Find where the given text appears and provide that cell's center as (X, Y) coordinate. 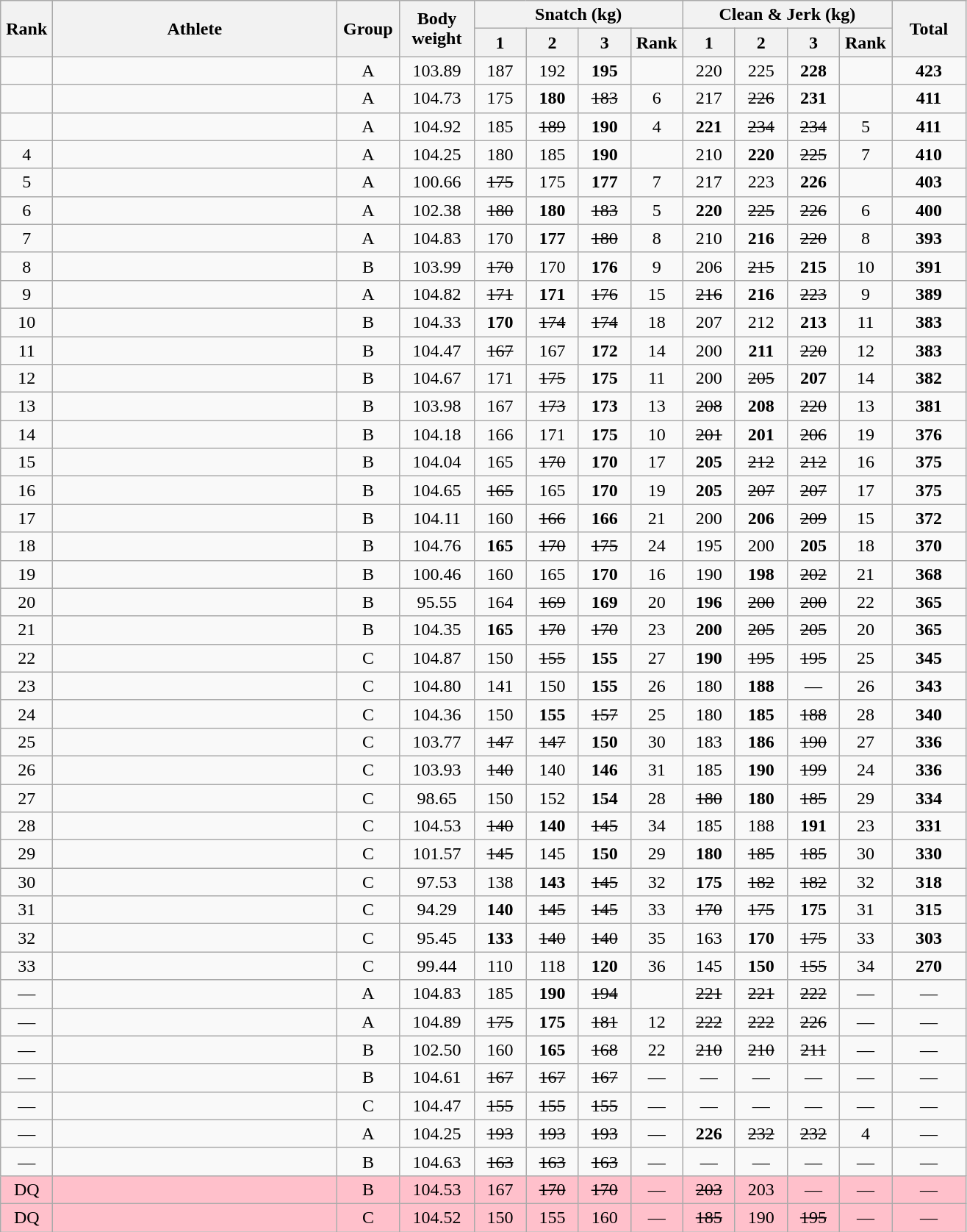
194 (604, 994)
104.63 (436, 1161)
199 (813, 770)
Body weight (436, 29)
202 (813, 574)
103.89 (436, 71)
104.80 (436, 686)
104.87 (436, 658)
196 (708, 602)
403 (929, 182)
104.67 (436, 379)
104.76 (436, 546)
154 (604, 798)
138 (500, 882)
95.55 (436, 602)
168 (604, 1050)
368 (929, 574)
340 (929, 714)
102.38 (436, 210)
318 (929, 882)
35 (657, 938)
270 (929, 966)
343 (929, 686)
94.29 (436, 910)
181 (604, 1022)
104.33 (436, 322)
382 (929, 379)
104.36 (436, 714)
228 (813, 71)
213 (813, 322)
36 (657, 966)
389 (929, 294)
97.53 (436, 882)
103.93 (436, 770)
118 (553, 966)
104.11 (436, 518)
110 (500, 966)
303 (929, 938)
104.65 (436, 490)
120 (604, 966)
141 (500, 686)
423 (929, 71)
157 (604, 714)
189 (553, 126)
104.89 (436, 1022)
370 (929, 546)
400 (929, 210)
393 (929, 238)
331 (929, 826)
330 (929, 854)
103.98 (436, 407)
104.52 (436, 1217)
152 (553, 798)
209 (813, 518)
186 (761, 742)
98.65 (436, 798)
104.73 (436, 99)
191 (813, 826)
Group (368, 29)
102.50 (436, 1050)
103.99 (436, 266)
334 (929, 798)
101.57 (436, 854)
187 (500, 71)
410 (929, 154)
100.46 (436, 574)
376 (929, 434)
372 (929, 518)
345 (929, 658)
95.45 (436, 938)
164 (500, 602)
381 (929, 407)
100.66 (436, 182)
103.77 (436, 742)
Total (929, 29)
Athlete (195, 29)
104.35 (436, 630)
146 (604, 770)
Clean & Jerk (kg) (787, 15)
Snatch (kg) (578, 15)
104.18 (436, 434)
133 (500, 938)
143 (553, 882)
231 (813, 99)
104.04 (436, 462)
99.44 (436, 966)
315 (929, 910)
104.82 (436, 294)
104.61 (436, 1078)
192 (553, 71)
172 (604, 351)
391 (929, 266)
104.92 (436, 126)
198 (761, 574)
